From the cell containing the given text, extract its center point as [X, Y] coordinate. 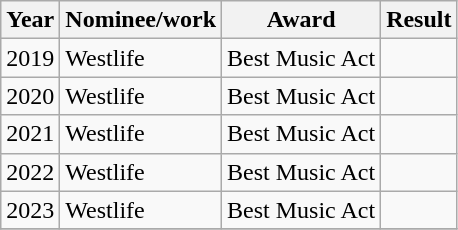
2019 [30, 58]
2020 [30, 96]
2021 [30, 134]
Result [419, 20]
Award [302, 20]
Year [30, 20]
Nominee/work [141, 20]
2023 [30, 210]
2022 [30, 172]
